Capture the cell that displays the provided text and extract its (X, Y) central coordinate. 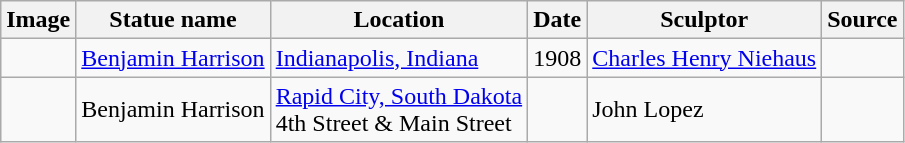
Sculptor (704, 20)
Charles Henry Niehaus (704, 58)
1908 (558, 58)
Indianapolis, Indiana (399, 58)
Image (38, 20)
Location (399, 20)
Rapid City, South Dakota4th Street & Main Street (399, 110)
John Lopez (704, 110)
Source (862, 20)
Date (558, 20)
Statue name (173, 20)
